From the cell containing the given text, extract its center point as (X, Y) coordinate. 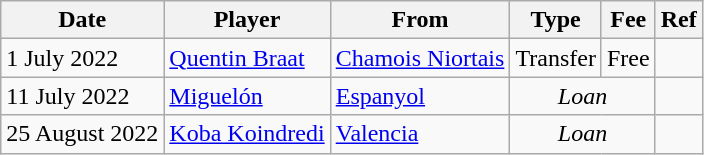
Date (82, 20)
From (420, 20)
Type (556, 20)
Player (247, 20)
25 August 2022 (82, 134)
11 July 2022 (82, 96)
Koba Koindredi (247, 134)
Transfer (556, 58)
Fee (628, 20)
Quentin Braat (247, 58)
Free (628, 58)
1 July 2022 (82, 58)
Chamois Niortais (420, 58)
Ref (678, 20)
Valencia (420, 134)
Miguelón (247, 96)
Espanyol (420, 96)
